Pinpoint the cell where the given text exists, returning its (X, Y) midpoint coordinate. 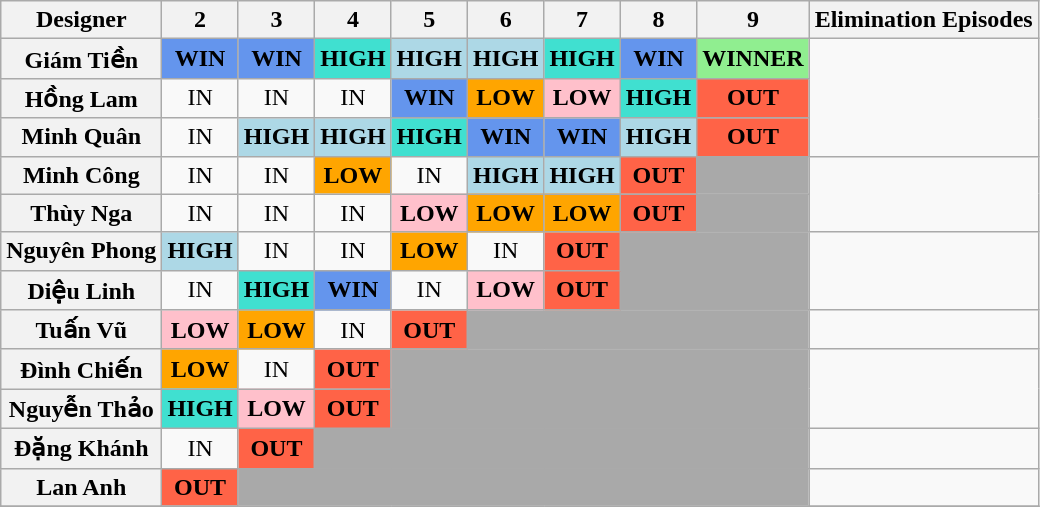
6 (505, 20)
Nguyễn Thảo (82, 409)
Minh Quân (82, 137)
5 (429, 20)
9 (753, 20)
Hồng Lam (82, 98)
Elimination Episodes (924, 20)
WINNER (753, 59)
4 (353, 20)
Designer (82, 20)
Nguyên Phong (82, 251)
8 (658, 20)
Đặng Khánh (82, 448)
Tuấn Vũ (82, 330)
Lan Anh (82, 487)
Giám Tiền (82, 59)
Thùy Nga (82, 213)
Minh Công (82, 175)
Diệu Linh (82, 290)
Đình Chiến (82, 369)
3 (276, 20)
2 (200, 20)
7 (582, 20)
